Pinpoint the cell where the given text exists, returning its (X, Y) midpoint coordinate. 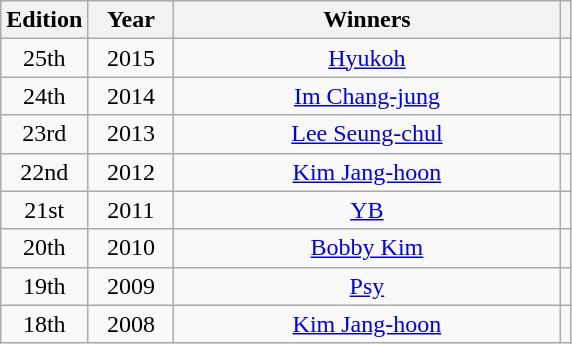
2012 (131, 172)
20th (44, 248)
2011 (131, 210)
2015 (131, 58)
Lee Seung-chul (367, 134)
Winners (367, 20)
23rd (44, 134)
21st (44, 210)
Bobby Kim (367, 248)
22nd (44, 172)
2008 (131, 324)
19th (44, 286)
18th (44, 324)
24th (44, 96)
YB (367, 210)
Hyukoh (367, 58)
2013 (131, 134)
2009 (131, 286)
Edition (44, 20)
2010 (131, 248)
Psy (367, 286)
25th (44, 58)
Im Chang-jung (367, 96)
Year (131, 20)
2014 (131, 96)
